Capture the cell that displays the provided text and extract its [X, Y] central coordinate. 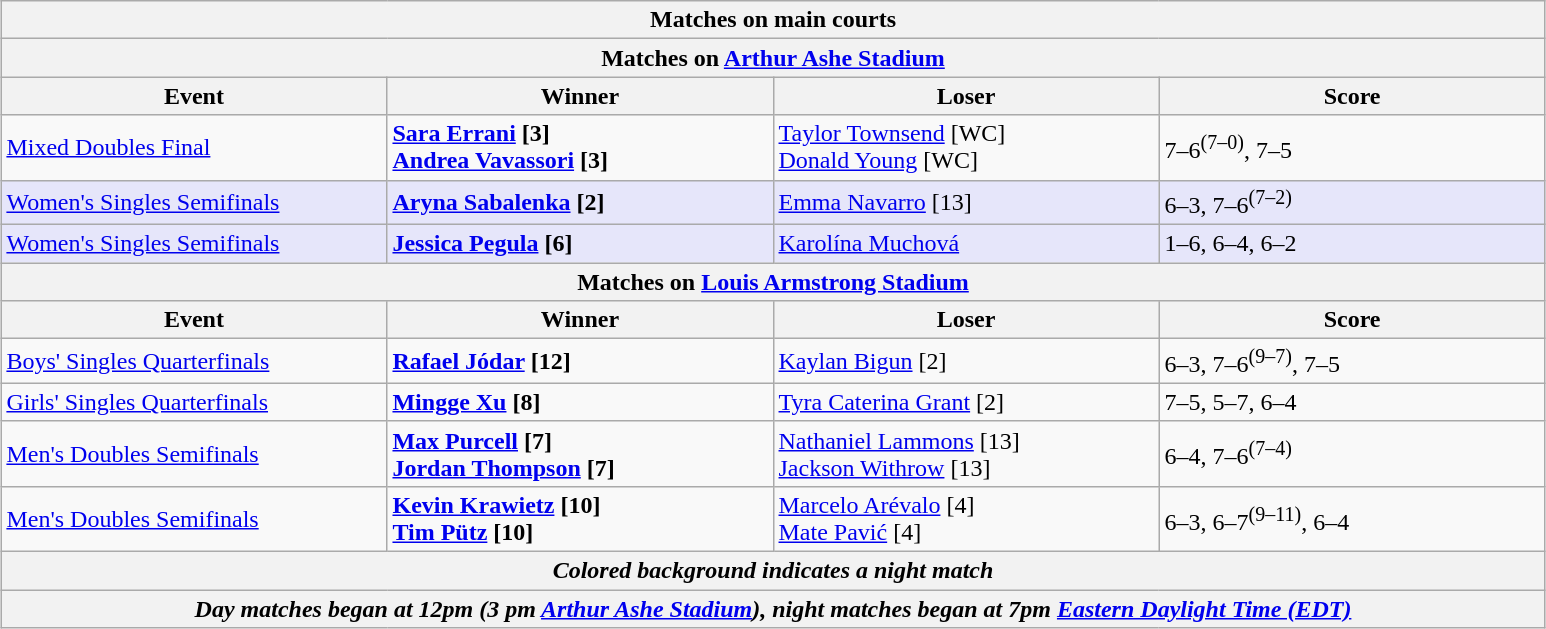
Kevin Krawietz [10] Tim Pütz [10] [580, 518]
6–3, 6–7(9–11), 6–4 [1352, 518]
7–5, 5–7, 6–4 [1352, 402]
Karolína Muchová [966, 244]
6–3, 7–6(9–7), 7–5 [1352, 362]
Max Purcell [7] Jordan Thompson [7] [580, 454]
Kaylan Bigun [2] [966, 362]
Matches on Louis Armstrong Stadium [773, 282]
Jessica Pegula [6] [580, 244]
Sara Errani [3] Andrea Vavassori [3] [580, 148]
Mingge Xu [8] [580, 402]
Rafael Jódar [12] [580, 362]
Day matches began at 12pm (3 pm Arthur Ashe Stadium), night matches began at 7pm Eastern Daylight Time (EDT) [773, 609]
Taylor Townsend [WC] Donald Young [WC] [966, 148]
1–6, 6–4, 6–2 [1352, 244]
Tyra Caterina Grant [2] [966, 402]
Aryna Sabalenka [2] [580, 202]
Emma Navarro [13] [966, 202]
7–6(7–0), 7–5 [1352, 148]
Matches on main courts [773, 20]
Nathaniel Lammons [13] Jackson Withrow [13] [966, 454]
Boys' Singles Quarterfinals [194, 362]
6–3, 7–6(7–2) [1352, 202]
Matches on Arthur Ashe Stadium [773, 58]
Colored background indicates a night match [773, 570]
Marcelo Arévalo [4] Mate Pavić [4] [966, 518]
6–4, 7–6(7–4) [1352, 454]
Girls' Singles Quarterfinals [194, 402]
Mixed Doubles Final [194, 148]
